Return the [X, Y] coordinate for the center point of the cell that contains the specified text.  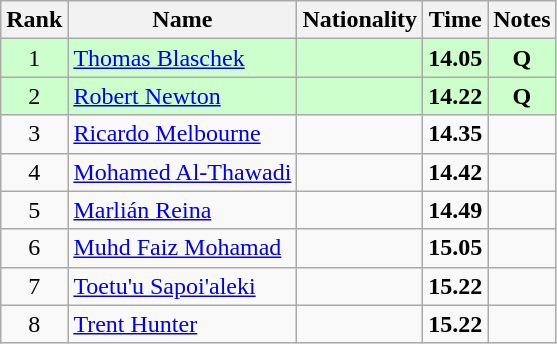
8 [34, 324]
15.05 [456, 248]
7 [34, 286]
2 [34, 96]
5 [34, 210]
Nationality [360, 20]
1 [34, 58]
Toetu'u Sapoi'aleki [182, 286]
Ricardo Melbourne [182, 134]
Robert Newton [182, 96]
Mohamed Al-Thawadi [182, 172]
4 [34, 172]
Name [182, 20]
Marlián Reina [182, 210]
6 [34, 248]
Thomas Blaschek [182, 58]
14.35 [456, 134]
14.42 [456, 172]
14.49 [456, 210]
Time [456, 20]
14.05 [456, 58]
Rank [34, 20]
3 [34, 134]
Notes [522, 20]
Trent Hunter [182, 324]
14.22 [456, 96]
Muhd Faiz Mohamad [182, 248]
